Return the [X, Y] coordinate for the center point of the cell that contains the specified text.  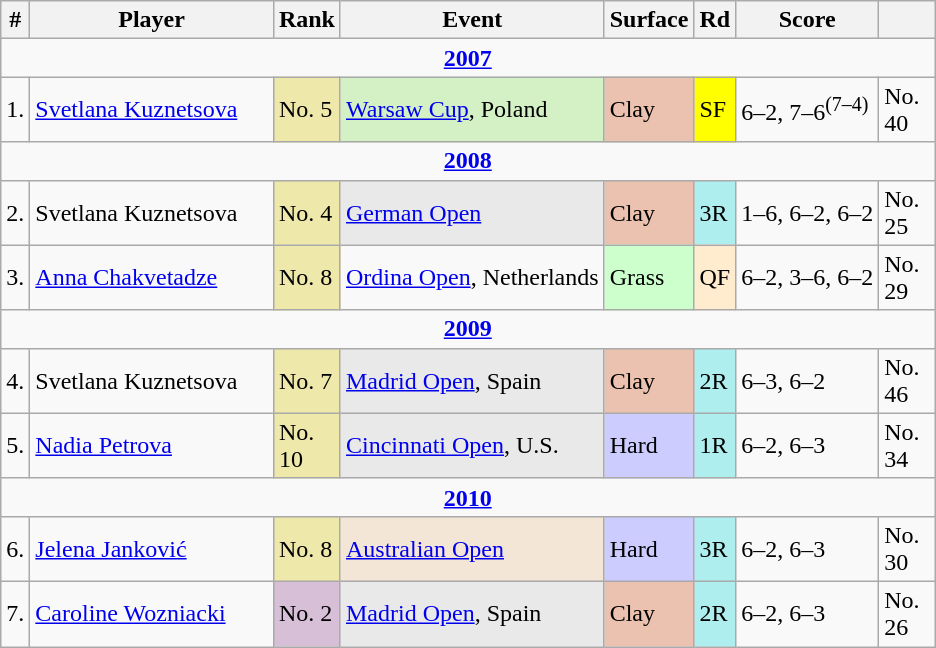
Australian Open [472, 548]
2010 [468, 497]
No. 34 [907, 446]
Jelena Janković [152, 548]
No. 7 [306, 380]
No. 40 [907, 110]
6–2, 7–6(7–4) [808, 110]
No. 4 [306, 212]
1–6, 6–2, 6–2 [808, 212]
No. 30 [907, 548]
1R [715, 446]
Surface [649, 20]
No. 46 [907, 380]
6. [16, 548]
No. 10 [306, 446]
5. [16, 446]
No. 29 [907, 278]
4. [16, 380]
2008 [468, 161]
Rd [715, 20]
Player [152, 20]
No. 26 [907, 614]
German Open [472, 212]
7. [16, 614]
6–3, 6–2 [808, 380]
6–2, 3–6, 6–2 [808, 278]
Ordina Open, Netherlands [472, 278]
No. 5 [306, 110]
No. 2 [306, 614]
2009 [468, 329]
Rank [306, 20]
Grass [649, 278]
# [16, 20]
3. [16, 278]
Event [472, 20]
2007 [468, 58]
Warsaw Cup, Poland [472, 110]
Anna Chakvetadze [152, 278]
SF [715, 110]
QF [715, 278]
Caroline Wozniacki [152, 614]
Score [808, 20]
2. [16, 212]
Cincinnati Open, U.S. [472, 446]
1. [16, 110]
Nadia Petrova [152, 446]
No. 25 [907, 212]
